Search for the cell housing the specified text and yield its (X, Y) center coordinate. 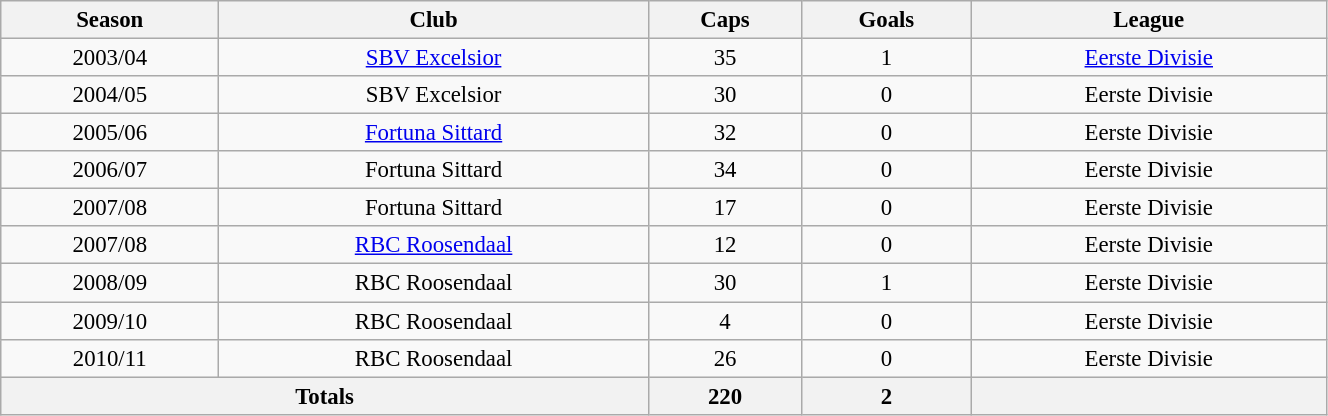
220 (724, 396)
Totals (325, 396)
2004/05 (110, 95)
Club (434, 20)
2008/09 (110, 283)
12 (724, 245)
2009/10 (110, 321)
34 (724, 170)
2005/06 (110, 133)
2003/04 (110, 58)
2010/11 (110, 358)
35 (724, 58)
Goals (886, 20)
4 (724, 321)
Caps (724, 20)
26 (724, 358)
17 (724, 208)
32 (724, 133)
2 (886, 396)
Season (110, 20)
League (1148, 20)
2006/07 (110, 170)
